Locate the cell with the specified text and output its [X, Y] center coordinate. 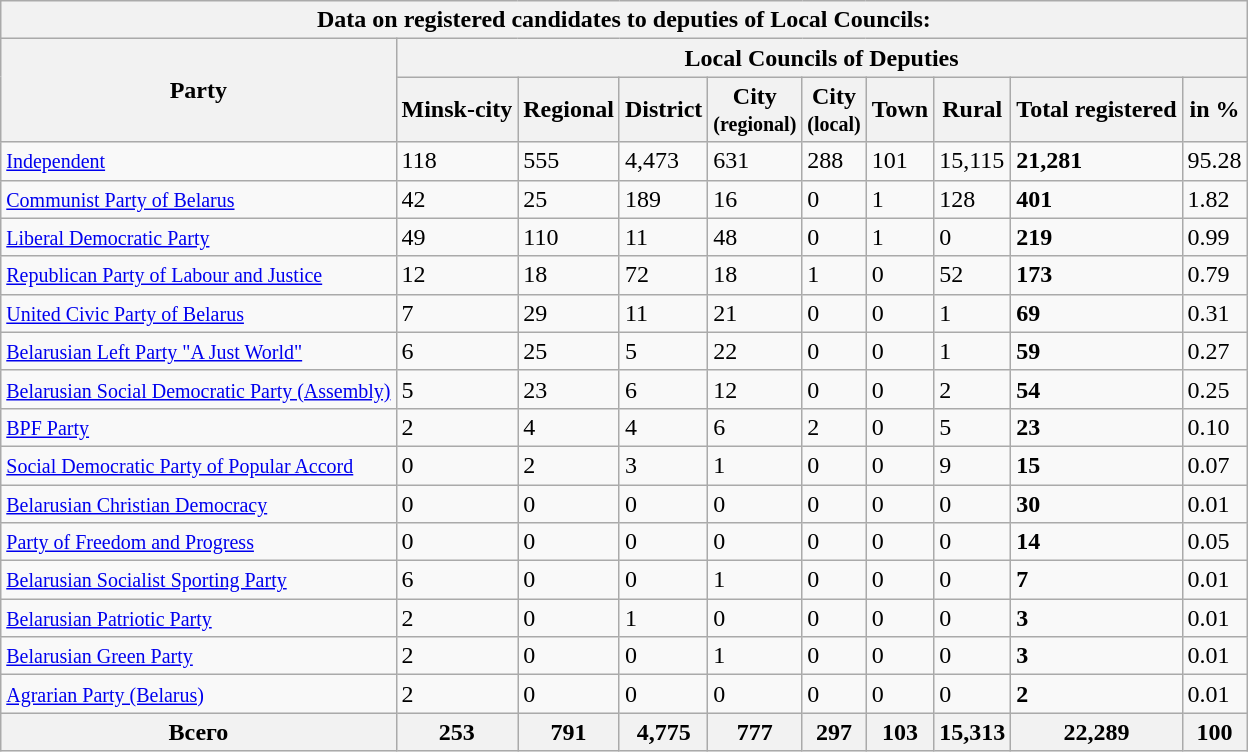
0.07 [1214, 465]
297 [834, 732]
118 [457, 161]
777 [755, 732]
City(regional) [755, 110]
59 [1096, 351]
Republican Party of Labour and Justice [198, 275]
21 [755, 313]
173 [1096, 275]
48 [755, 237]
101 [900, 161]
0.05 [1214, 542]
0.31 [1214, 313]
29 [569, 313]
Data on registered candidates to deputies of Local Councils: [624, 20]
401 [1096, 199]
30 [1096, 503]
69 [1096, 313]
Liberal Democratic Party [198, 237]
Communist Party of Belarus [198, 199]
1.82 [1214, 199]
9 [972, 465]
BPF Party [198, 427]
Independent [198, 161]
Belarusian Christian Democracy [198, 503]
0.99 [1214, 237]
Rural [972, 110]
4,473 [663, 161]
Party [198, 90]
Total registered [1096, 110]
128 [972, 199]
110 [569, 237]
54 [1096, 389]
72 [663, 275]
Town [900, 110]
21,281 [1096, 161]
0.27 [1214, 351]
Minsk-city [457, 110]
15,313 [972, 732]
4,775 [663, 732]
49 [457, 237]
631 [755, 161]
791 [569, 732]
288 [834, 161]
189 [663, 199]
219 [1096, 237]
United Civic Party of Belarus [198, 313]
City(local) [834, 110]
Agrarian Party (Belarus) [198, 694]
0.10 [1214, 427]
14 [1096, 542]
Belarusian Social Democratic Party (Assembly) [198, 389]
42 [457, 199]
95.28 [1214, 161]
253 [457, 732]
Belarusian Green Party [198, 656]
Local Councils of Deputies [822, 58]
Social Democratic Party of Popular Accord [198, 465]
in % [1214, 110]
52 [972, 275]
555 [569, 161]
Belarusian Socialist Sporting Party [198, 580]
15,115 [972, 161]
15 [1096, 465]
0.25 [1214, 389]
Всего [198, 732]
100 [1214, 732]
Belarusian Left Party "A Just World" [198, 351]
Belarusian Patriotic Party [198, 618]
Regional [569, 110]
22,289 [1096, 732]
District [663, 110]
0.79 [1214, 275]
Party of Freedom and Progress [198, 542]
22 [755, 351]
16 [755, 199]
103 [900, 732]
